Locate the cell with the specified text and output its [x, y] center coordinate. 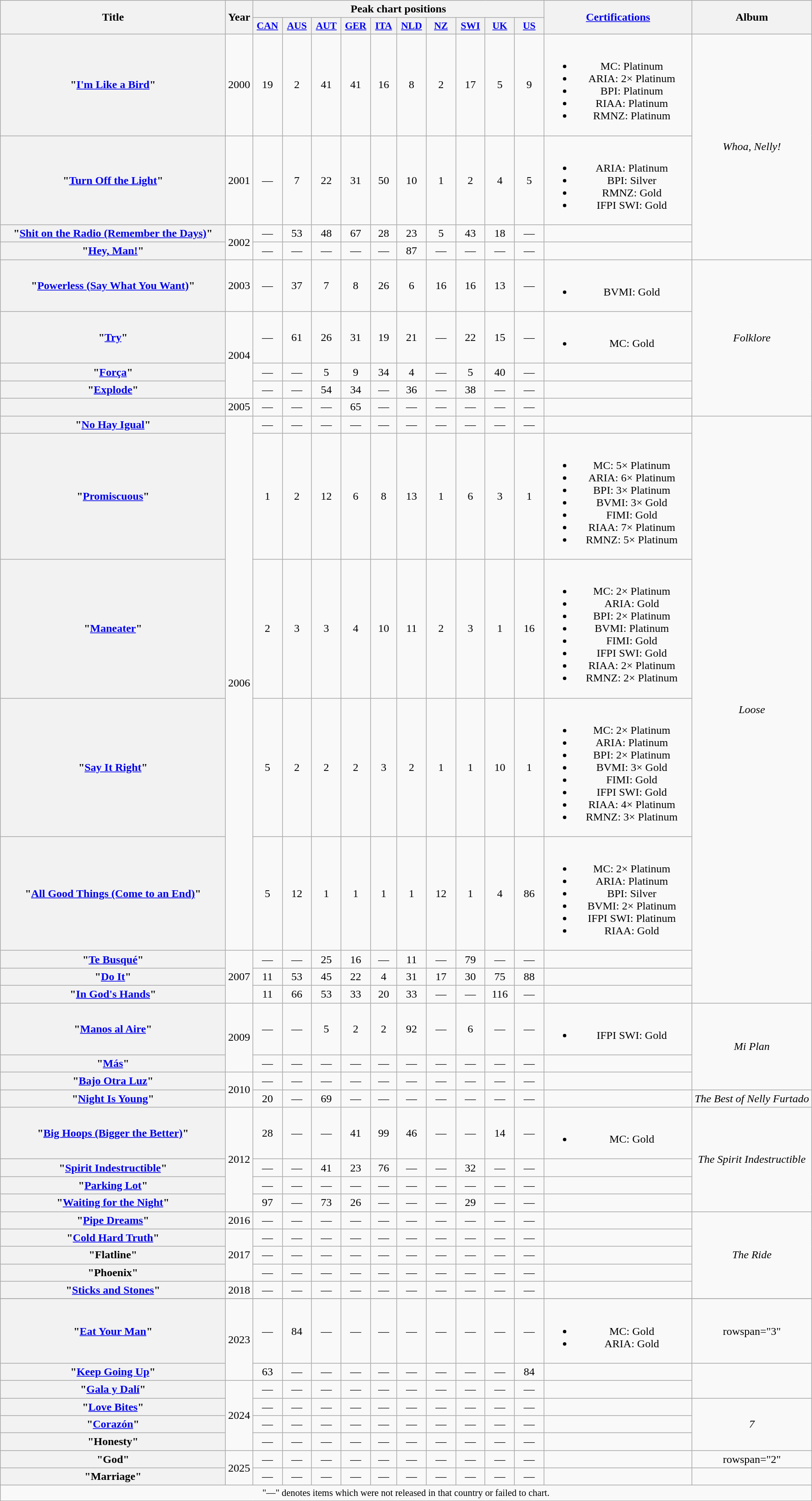
63 [267, 1372]
"Corazón" [113, 1424]
Certifications [618, 17]
Year [239, 17]
25 [326, 959]
2006 [239, 683]
"Pipe Dreams" [113, 1220]
rowspan="2" [752, 1459]
"Shit on the Radio (Remember the Days)" [113, 234]
Album [752, 17]
The Best of Nelly Furtado [752, 1099]
46 [412, 1133]
"—" denotes items which were not released in that country or failed to chart. [406, 1493]
The Spirit Indestructible [752, 1159]
"Flatline" [113, 1255]
Mi Plan [752, 1046]
"Turn Off the Light" [113, 180]
"Keep Going Up" [113, 1372]
ITA [384, 26]
"Say It Right" [113, 767]
rowspan="3" [752, 1331]
18 [500, 234]
"In God's Hands" [113, 994]
"Sticks and Stones" [113, 1290]
99 [384, 1133]
15 [500, 338]
MC: 5× PlatinumARIA: 6× PlatinumBPI: 3× PlatinumBVMI: 3× GoldFIMI: GoldRIAA: 7× PlatinumRMNZ: 5× Platinum [618, 497]
"God" [113, 1459]
"Te Busqué" [113, 959]
MC: 2× PlatinumARIA: PlatinumBPI: SilverBVMI: 2× PlatinumIFPI SWI: PlatinumRIAA: Gold [618, 893]
69 [326, 1099]
"Bajo Otra Luz" [113, 1081]
2005 [239, 407]
NZ [441, 26]
"Waiting for the Night" [113, 1203]
Folklore [752, 338]
"Honesty" [113, 1442]
"Phoenix" [113, 1272]
54 [326, 390]
86 [529, 893]
38 [470, 390]
75 [500, 976]
2001 [239, 180]
GER [356, 26]
116 [500, 994]
2010 [239, 1090]
76 [384, 1168]
"Força" [113, 372]
2003 [239, 285]
"I'm Like a Bird" [113, 84]
NLD [412, 26]
79 [470, 959]
"Marriage" [113, 1477]
"Promiscuous" [113, 497]
BVMI: Gold [618, 285]
73 [326, 1203]
2002 [239, 242]
97 [267, 1203]
"Gala y Dalí" [113, 1389]
"Try" [113, 338]
"Powerless (Say What You Want)" [113, 285]
US [529, 26]
45 [326, 976]
40 [500, 372]
"Parking Lot" [113, 1185]
29 [470, 1203]
65 [356, 407]
CAN [267, 26]
14 [500, 1133]
Loose [752, 709]
"Do It" [113, 976]
48 [326, 234]
2007 [239, 976]
2004 [239, 355]
AUT [326, 26]
IFPI SWI: Gold [618, 1029]
2017 [239, 1255]
30 [470, 976]
"Big Hoops (Bigger the Better)" [113, 1133]
21 [412, 338]
2023 [239, 1339]
2000 [239, 84]
43 [470, 234]
AUS [297, 26]
Whoa, Nelly! [752, 147]
36 [412, 390]
"Cold Hard Truth" [113, 1238]
2012 [239, 1159]
32 [470, 1168]
ARIA: PlatinumBPI: SilverRMNZ: GoldIFPI SWI: Gold [618, 180]
"All Good Things (Come to an End)" [113, 893]
Peak chart positions [398, 9]
2016 [239, 1220]
2025 [239, 1468]
87 [412, 251]
UK [500, 26]
"Maneater" [113, 629]
MC: 2× PlatinumARIA: PlatinumBPI: 2× PlatinumBVMI: 3× GoldFIMI: GoldIFPI SWI: GoldRIAA: 4× PlatinumRMNZ: 3× Platinum [618, 767]
2009 [239, 1038]
61 [297, 338]
SWI [470, 26]
66 [297, 994]
88 [529, 976]
MC: 2× PlatinumARIA: GoldBPI: 2× PlatinumBVMI: PlatinumFIMI: GoldIFPI SWI: GoldRIAA: 2× PlatinumRMNZ: 2× Platinum [618, 629]
The Ride [752, 1255]
"Explode" [113, 390]
MC: GoldARIA: Gold [618, 1331]
Title [113, 17]
37 [297, 285]
67 [356, 234]
"Más" [113, 1064]
"Love Bites" [113, 1406]
"Hey, Man!" [113, 251]
"Spirit Indestructible" [113, 1168]
92 [412, 1029]
"Eat Your Man" [113, 1331]
2024 [239, 1415]
50 [384, 180]
MC: PlatinumARIA: 2× PlatinumBPI: PlatinumRIAA: PlatinumRMNZ: Platinum [618, 84]
2018 [239, 1290]
"Manos al Aire" [113, 1029]
"No Hay Igual" [113, 424]
"Night Is Young" [113, 1099]
